Determine the (X, Y) coordinate at the center of the cell enclosing the given text.  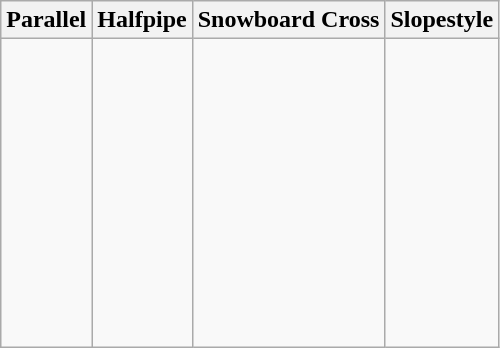
Parallel (46, 20)
Snowboard Cross (288, 20)
Halfpipe (142, 20)
Slopestyle (442, 20)
